Determine the (x, y) coordinate at the center of the cell enclosing the given text.  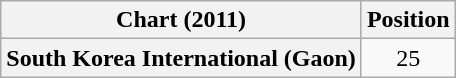
Position (408, 20)
South Korea International (Gaon) (182, 58)
25 (408, 58)
Chart (2011) (182, 20)
